Extract the (X, Y) coordinate from the center of the cell holding the provided text.  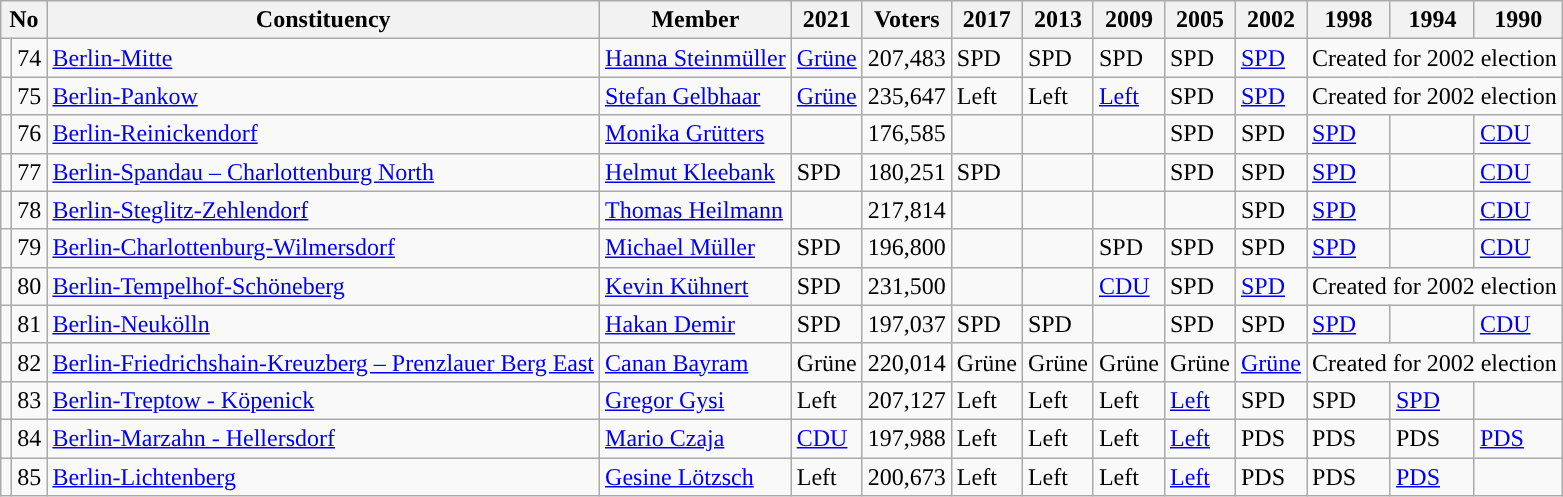
81 (30, 324)
2017 (986, 20)
180,251 (906, 172)
Berlin-Tempelhof-Schöneberg (324, 286)
Berlin-Pankow (324, 96)
Berlin-Steglitz-Zehlendorf (324, 210)
200,673 (906, 477)
Monika Grütters (696, 134)
Berlin-Treptow - Köpenick (324, 400)
Canan Bayram (696, 362)
Voters (906, 20)
Gregor Gysi (696, 400)
Berlin-Marzahn - Hellersdorf (324, 438)
197,037 (906, 324)
1998 (1349, 20)
Berlin-Mitte (324, 58)
2002 (1270, 20)
85 (30, 477)
75 (30, 96)
196,800 (906, 248)
Berlin-Spandau – Charlottenburg North (324, 172)
207,483 (906, 58)
Michael Müller (696, 248)
2021 (826, 20)
1990 (1518, 20)
Gesine Lötzsch (696, 477)
207,127 (906, 400)
Constituency (324, 20)
Thomas Heilmann (696, 210)
82 (30, 362)
Berlin-Neukölln (324, 324)
77 (30, 172)
Hakan Demir (696, 324)
74 (30, 58)
Berlin-Reinickendorf (324, 134)
No (24, 20)
231,500 (906, 286)
83 (30, 400)
80 (30, 286)
Berlin-Charlottenburg-Wilmersdorf (324, 248)
Kevin Kühnert (696, 286)
2013 (1058, 20)
78 (30, 210)
76 (30, 134)
Berlin-Lichtenberg (324, 477)
79 (30, 248)
2009 (1128, 20)
Mario Czaja (696, 438)
220,014 (906, 362)
197,988 (906, 438)
Hanna Steinmüller (696, 58)
Member (696, 20)
Stefan Gelbhaar (696, 96)
176,585 (906, 134)
2005 (1200, 20)
Berlin-Friedrichshain-Kreuzberg – Prenzlauer Berg East (324, 362)
Helmut Kleebank (696, 172)
235,647 (906, 96)
1994 (1432, 20)
84 (30, 438)
217,814 (906, 210)
